Output the [X, Y] coordinate of the center of the cell containing the given text.  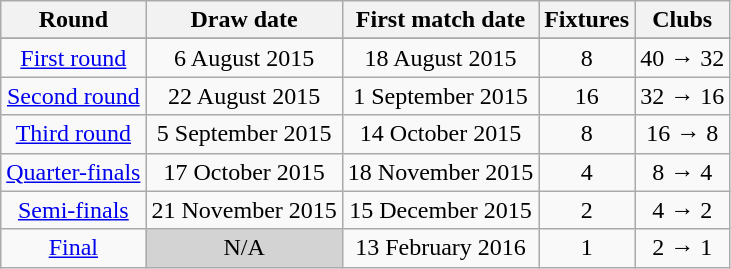
Quarter-finals [74, 172]
18 August 2015 [440, 58]
4 → 2 [682, 210]
14 October 2015 [440, 134]
8 → 4 [682, 172]
Third round [74, 134]
5 September 2015 [244, 134]
16 → 8 [682, 134]
4 [587, 172]
Clubs [682, 20]
Round [74, 20]
32 → 16 [682, 96]
First match date [440, 20]
Semi-finals [74, 210]
15 December 2015 [440, 210]
Final [74, 248]
40 → 32 [682, 58]
16 [587, 96]
2 → 1 [682, 248]
Second round [74, 96]
17 October 2015 [244, 172]
N/A [244, 248]
First round [74, 58]
1 September 2015 [440, 96]
13 February 2016 [440, 248]
21 November 2015 [244, 210]
Draw date [244, 20]
22 August 2015 [244, 96]
Fixtures [587, 20]
6 August 2015 [244, 58]
18 November 2015 [440, 172]
1 [587, 248]
2 [587, 210]
